Scan for the cell matching the given text and deliver its [X, Y] coordinate at center. 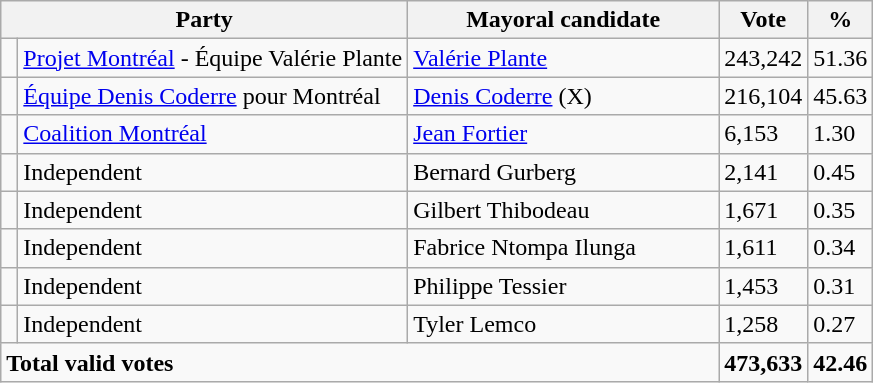
Fabrice Ntompa Ilunga [564, 248]
Équipe Denis Coderre pour Montréal [213, 96]
% [840, 20]
0.35 [840, 210]
Valérie Plante [564, 58]
Total valid votes [360, 362]
42.46 [840, 362]
2,141 [764, 172]
Philippe Tessier [564, 286]
243,242 [764, 58]
6,153 [764, 134]
Party [204, 20]
45.63 [840, 96]
Vote [764, 20]
Denis Coderre (X) [564, 96]
473,633 [764, 362]
Jean Fortier [564, 134]
Tyler Lemco [564, 324]
51.36 [840, 58]
Mayoral candidate [564, 20]
216,104 [764, 96]
0.31 [840, 286]
0.27 [840, 324]
Gilbert Thibodeau [564, 210]
1.30 [840, 134]
1,258 [764, 324]
1,453 [764, 286]
1,611 [764, 248]
0.45 [840, 172]
Coalition Montréal [213, 134]
1,671 [764, 210]
0.34 [840, 248]
Projet Montréal - Équipe Valérie Plante [213, 58]
Bernard Gurberg [564, 172]
